Identify which cell holds the provided text, then report its [x, y] central coordinate. 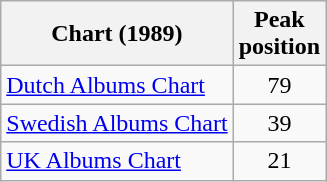
21 [279, 161]
39 [279, 123]
Dutch Albums Chart [117, 85]
UK Albums Chart [117, 161]
Swedish Albums Chart [117, 123]
Chart (1989) [117, 34]
Peakposition [279, 34]
79 [279, 85]
